Extract the (x, y) coordinate from the center of the cell holding the provided text.  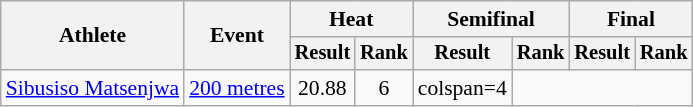
colspan=4 (462, 88)
Final (630, 19)
20.88 (323, 88)
200 metres (236, 88)
Athlete (92, 36)
Heat (352, 19)
Semifinal (492, 19)
Event (236, 36)
Sibusiso Matsenjwa (92, 88)
6 (384, 88)
